Extract the [x, y] coordinate from the center of the cell holding the provided text.  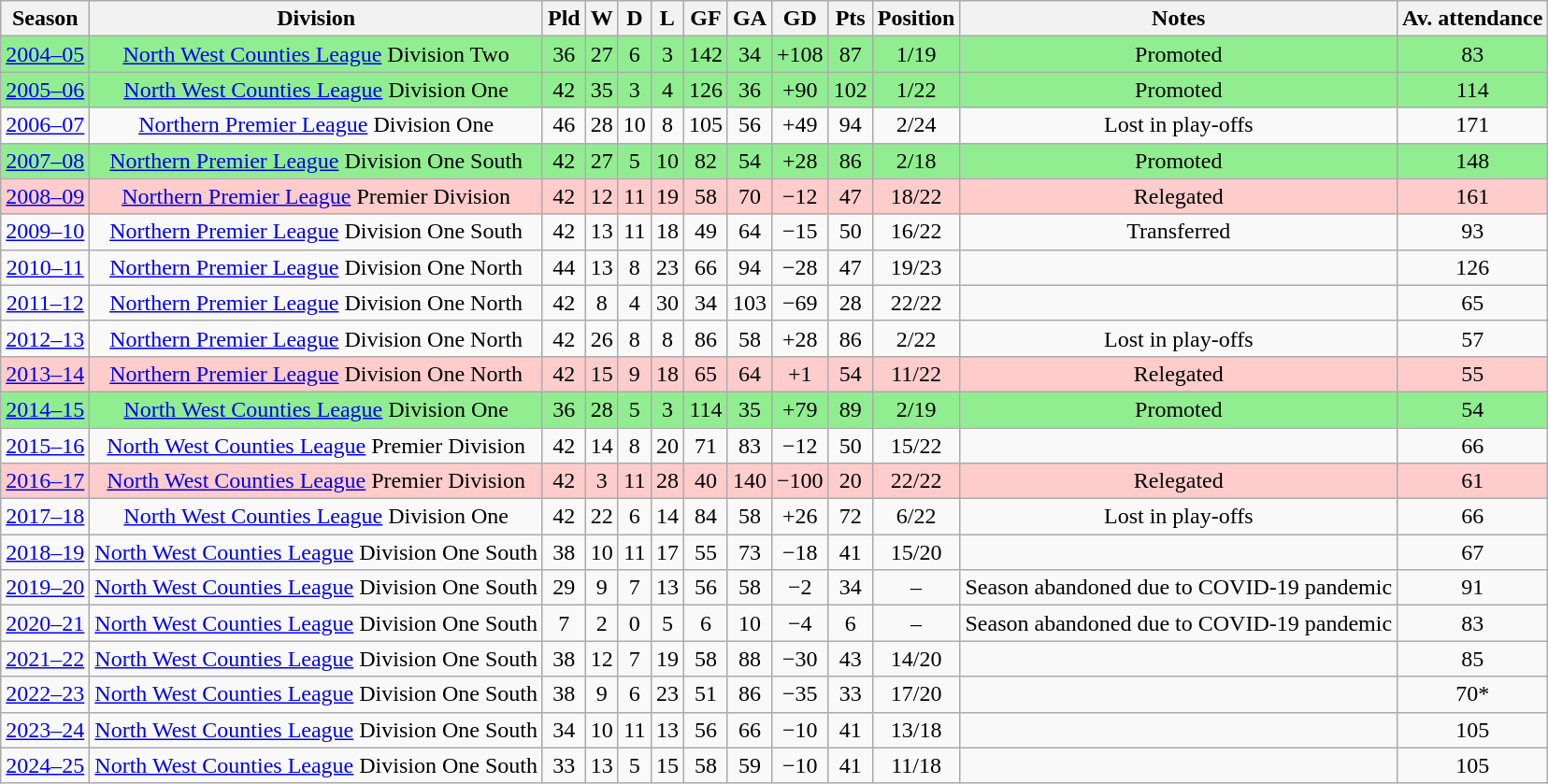
19/23 [916, 267]
2/22 [916, 338]
−100 [800, 481]
2015–16 [45, 446]
67 [1473, 552]
2008–09 [45, 196]
2012–13 [45, 338]
2006–07 [45, 125]
North West Counties League Division Two [316, 54]
W [602, 19]
Position [916, 19]
17/20 [916, 694]
82 [705, 161]
2 [602, 623]
1/19 [916, 54]
11/22 [916, 374]
GD [800, 19]
148 [1473, 161]
2/24 [916, 125]
59 [750, 765]
L [667, 19]
2007–08 [45, 161]
89 [851, 409]
91 [1473, 588]
0 [634, 623]
−4 [800, 623]
2013–14 [45, 374]
87 [851, 54]
16/22 [916, 232]
Pts [851, 19]
43 [851, 659]
49 [705, 232]
71 [705, 446]
30 [667, 303]
61 [1473, 481]
17 [667, 552]
26 [602, 338]
+49 [800, 125]
161 [1473, 196]
−30 [800, 659]
2017–18 [45, 517]
+79 [800, 409]
2023–24 [45, 730]
22 [602, 517]
2018–19 [45, 552]
2011–12 [45, 303]
14/20 [916, 659]
D [634, 19]
+26 [800, 517]
1/22 [916, 90]
GF [705, 19]
Pld [564, 19]
Division [316, 19]
140 [750, 481]
102 [851, 90]
2004–05 [45, 54]
46 [564, 125]
93 [1473, 232]
2/18 [916, 161]
Northern Premier League Division One [316, 125]
88 [750, 659]
85 [1473, 659]
−2 [800, 588]
142 [705, 54]
6/22 [916, 517]
−28 [800, 267]
2022–23 [45, 694]
Av. attendance [1473, 19]
18/22 [916, 196]
+108 [800, 54]
Northern Premier League Premier Division [316, 196]
70* [1473, 694]
−69 [800, 303]
2019–20 [45, 588]
Season [45, 19]
57 [1473, 338]
+90 [800, 90]
44 [564, 267]
2024–25 [45, 765]
2021–22 [45, 659]
13/18 [916, 730]
−15 [800, 232]
−18 [800, 552]
Notes [1179, 19]
171 [1473, 125]
11/18 [916, 765]
51 [705, 694]
2009–10 [45, 232]
70 [750, 196]
40 [705, 481]
84 [705, 517]
15/20 [916, 552]
GA [750, 19]
2/19 [916, 409]
2005–06 [45, 90]
+1 [800, 374]
72 [851, 517]
103 [750, 303]
73 [750, 552]
Transferred [1179, 232]
29 [564, 588]
2014–15 [45, 409]
2016–17 [45, 481]
2020–21 [45, 623]
−35 [800, 694]
15/22 [916, 446]
2010–11 [45, 267]
